Locate the cell with the specified text and output its [X, Y] center coordinate. 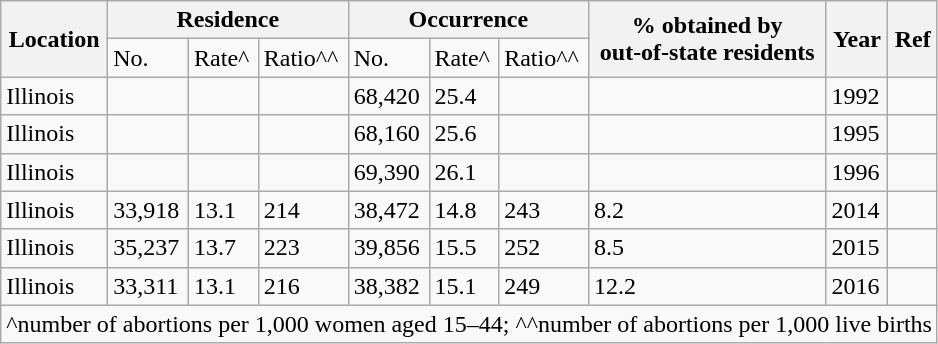
223 [303, 248]
2016 [857, 286]
25.4 [464, 96]
25.6 [464, 134]
^number of abortions per 1,000 women aged 15–44; ^^number of abortions per 1,000 live births [470, 324]
Location [54, 39]
38,382 [388, 286]
35,237 [148, 248]
68,420 [388, 96]
33,311 [148, 286]
% obtained byout-of-state residents [708, 39]
1996 [857, 172]
1995 [857, 134]
2015 [857, 248]
8.5 [708, 248]
69,390 [388, 172]
Year [857, 39]
Ref [913, 39]
216 [303, 286]
8.2 [708, 210]
1992 [857, 96]
39,856 [388, 248]
14.8 [464, 210]
33,918 [148, 210]
2014 [857, 210]
13.7 [224, 248]
26.1 [464, 172]
38,472 [388, 210]
68,160 [388, 134]
15.1 [464, 286]
214 [303, 210]
Occurrence [468, 20]
243 [544, 210]
252 [544, 248]
15.5 [464, 248]
249 [544, 286]
12.2 [708, 286]
Residence [228, 20]
